From the cell containing the given text, extract its center point as [X, Y] coordinate. 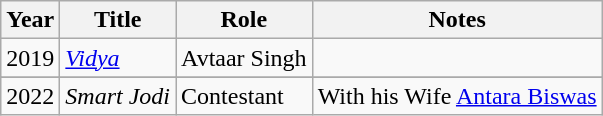
2022 [30, 96]
Notes [457, 20]
Contestant [244, 96]
Title [118, 20]
Avtaar Singh [244, 58]
Smart Jodi [118, 96]
Role [244, 20]
Year [30, 20]
With his Wife Antara Biswas [457, 96]
2019 [30, 58]
Vidya [118, 58]
